Return the (x, y) coordinate for the center point of the cell that contains the specified text.  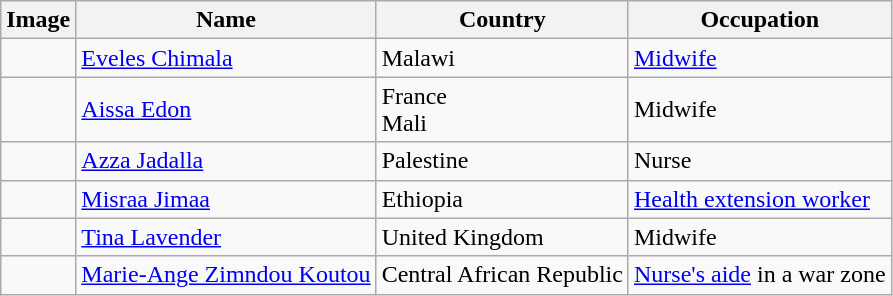
Image (38, 20)
Tina Lavender (226, 237)
Nurse (760, 161)
Occupation (760, 20)
United Kingdom (502, 237)
FranceMali (502, 110)
Palestine (502, 161)
Ethiopia (502, 199)
Country (502, 20)
Azza Jadalla (226, 161)
Aissa Edon (226, 110)
Name (226, 20)
Misraa Jimaa (226, 199)
Health extension worker (760, 199)
Eveles Chimala (226, 58)
Central African Republic (502, 275)
Marie-Ange Zimndou Koutou (226, 275)
Malawi (502, 58)
Nurse's aide in a war zone (760, 275)
